Pinpoint the cell where the given text exists, returning its (x, y) midpoint coordinate. 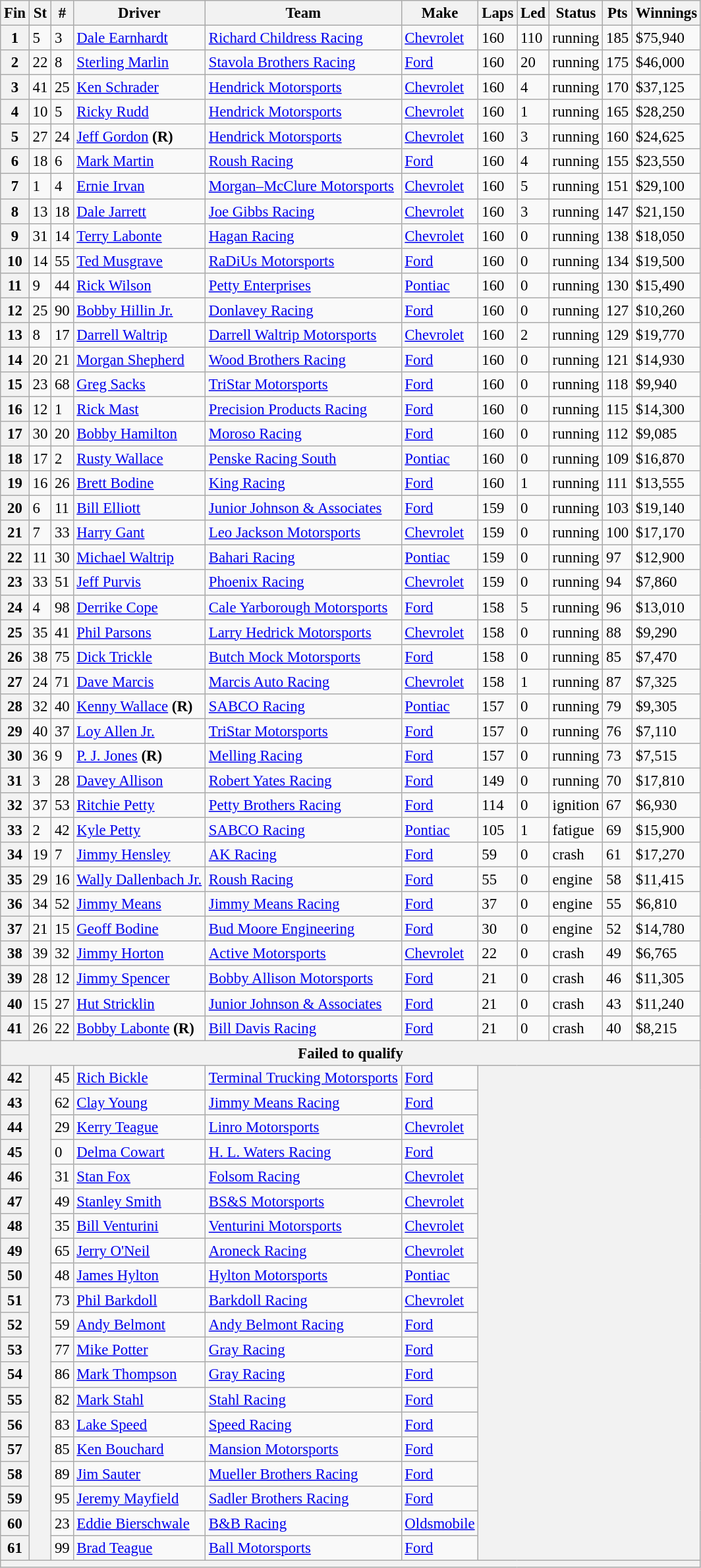
Harry Gant (139, 533)
Hylton Motorsports (303, 1276)
76 (618, 731)
Bud Moore Engineering (303, 929)
$37,125 (667, 88)
155 (618, 161)
$18,050 (667, 236)
Penske Racing South (303, 459)
Folsom Racing (303, 1177)
$7,110 (667, 731)
111 (618, 483)
$17,170 (667, 533)
Make (440, 13)
Loy Allen Jr. (139, 731)
109 (618, 459)
Jim Sauter (139, 1474)
$7,860 (667, 583)
75 (62, 657)
112 (618, 434)
Active Motorsports (303, 954)
Michael Waltrip (139, 558)
Rich Bickle (139, 1077)
$75,940 (667, 38)
70 (618, 780)
Bill Elliott (139, 508)
Ken Schrader (139, 88)
77 (62, 1350)
Darrell Waltrip (139, 335)
138 (618, 236)
47 (15, 1201)
175 (618, 63)
Jimmy Hensley (139, 855)
68 (62, 385)
Jeremy Mayfield (139, 1499)
Barkdoll Racing (303, 1301)
185 (618, 38)
H. L. Waters Racing (303, 1152)
79 (618, 707)
Terry Labonte (139, 236)
Laps (498, 13)
$9,290 (667, 632)
Bobby Allison Motorsports (303, 979)
Andy Belmont (139, 1325)
$46,000 (667, 63)
129 (618, 335)
Davey Allison (139, 780)
Jimmy Spencer (139, 979)
Dale Earnhardt (139, 38)
$16,870 (667, 459)
Dick Trickle (139, 657)
Derrike Cope (139, 607)
67 (618, 805)
Jimmy Horton (139, 954)
$21,150 (667, 211)
Phoenix Racing (303, 583)
$14,300 (667, 409)
$29,100 (667, 186)
Team (303, 13)
$14,930 (667, 360)
Moroso Racing (303, 434)
Lake Speed (139, 1424)
$13,555 (667, 483)
$19,500 (667, 261)
fatigue (576, 830)
Petty Enterprises (303, 285)
Richard Childress Racing (303, 38)
100 (618, 533)
Wood Brothers Racing (303, 360)
Pts (618, 13)
130 (618, 285)
Ritchie Petty (139, 805)
57 (15, 1449)
$7,515 (667, 756)
Aroneck Racing (303, 1251)
149 (498, 780)
Bobby Labonte (R) (139, 1028)
$6,930 (667, 805)
Linro Motorsports (303, 1127)
Driver (139, 13)
Andy Belmont Racing (303, 1325)
Bill Davis Racing (303, 1028)
$7,470 (667, 657)
Speed Racing (303, 1424)
$11,305 (667, 979)
Darrell Waltrip Motorsports (303, 335)
$28,250 (667, 112)
Ricky Rudd (139, 112)
$24,625 (667, 137)
Bobby Hillin Jr. (139, 310)
$9,085 (667, 434)
$6,765 (667, 954)
97 (618, 558)
95 (62, 1499)
151 (618, 186)
69 (618, 830)
Melling Racing (303, 756)
Bobby Hamilton (139, 434)
Stavola Brothers Racing (303, 63)
82 (62, 1399)
RaDiUs Motorsports (303, 261)
98 (62, 607)
St (40, 13)
Fin (15, 13)
$8,215 (667, 1028)
Ted Musgrave (139, 261)
$11,240 (667, 1004)
Jimmy Means (139, 904)
Stahl Racing (303, 1399)
Hut Stricklin (139, 1004)
Rick Mast (139, 409)
114 (498, 805)
Petty Brothers Racing (303, 805)
AK Racing (303, 855)
$17,270 (667, 855)
# (62, 13)
Mansion Motorsports (303, 1449)
60 (15, 1523)
Sterling Marlin (139, 63)
Greg Sacks (139, 385)
$7,325 (667, 682)
Mueller Brothers Racing (303, 1474)
James Hylton (139, 1276)
Brett Bodine (139, 483)
Winnings (667, 13)
118 (618, 385)
96 (618, 607)
Bill Venturini (139, 1226)
Kenny Wallace (R) (139, 707)
89 (62, 1474)
Rick Wilson (139, 285)
$14,780 (667, 929)
Larry Hedrick Motorsports (303, 632)
Sadler Brothers Racing (303, 1499)
115 (618, 409)
62 (62, 1102)
Phil Parsons (139, 632)
Oldsmobile (440, 1523)
$17,810 (667, 780)
Mike Potter (139, 1350)
Dale Jarrett (139, 211)
Kyle Petty (139, 830)
$19,140 (667, 508)
127 (618, 310)
Terminal Trucking Motorsports (303, 1077)
170 (618, 88)
$9,305 (667, 707)
Clay Young (139, 1102)
$23,550 (667, 161)
Joe Gibbs Racing (303, 211)
Geoff Bodine (139, 929)
134 (618, 261)
B&B Racing (303, 1523)
Donlavey Racing (303, 310)
Jerry O'Neil (139, 1251)
$19,770 (667, 335)
Leo Jackson Motorsports (303, 533)
99 (62, 1548)
90 (62, 310)
Failed to qualify (350, 1053)
Jeff Gordon (R) (139, 137)
ignition (576, 805)
65 (62, 1251)
Mark Thompson (139, 1375)
Jeff Purvis (139, 583)
103 (618, 508)
Morgan–McClure Motorsports (303, 186)
Wally Dallenbach Jr. (139, 880)
83 (62, 1424)
$13,010 (667, 607)
147 (618, 211)
Marcis Auto Racing (303, 682)
Butch Mock Motorsports (303, 657)
54 (15, 1375)
86 (62, 1375)
Cale Yarborough Motorsports (303, 607)
50 (15, 1276)
Bahari Racing (303, 558)
94 (618, 583)
56 (15, 1424)
88 (618, 632)
BS&S Motorsports (303, 1201)
$6,810 (667, 904)
$11,415 (667, 880)
87 (618, 682)
Mark Martin (139, 161)
Delma Cowart (139, 1152)
105 (498, 830)
121 (618, 360)
Robert Yates Racing (303, 780)
Precision Products Racing (303, 409)
$15,490 (667, 285)
$12,900 (667, 558)
Eddie Bierschwale (139, 1523)
Rusty Wallace (139, 459)
Ernie Irvan (139, 186)
$10,260 (667, 310)
165 (618, 112)
$9,940 (667, 385)
Ken Bouchard (139, 1449)
Kerry Teague (139, 1127)
P. J. Jones (R) (139, 756)
Stanley Smith (139, 1201)
King Racing (303, 483)
71 (62, 682)
Morgan Shepherd (139, 360)
Mark Stahl (139, 1399)
110 (534, 38)
Led (534, 13)
Hagan Racing (303, 236)
$15,900 (667, 830)
Venturini Motorsports (303, 1226)
Brad Teague (139, 1548)
Ball Motorsports (303, 1548)
Stan Fox (139, 1177)
Dave Marcis (139, 682)
Phil Barkdoll (139, 1301)
Status (576, 13)
